Extract the [X, Y] coordinate from the center of the cell holding the provided text.  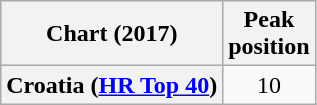
Croatia (HR Top 40) [112, 85]
10 [269, 85]
Chart (2017) [112, 34]
Peakposition [269, 34]
